Search for the cell housing the specified text and yield its [x, y] center coordinate. 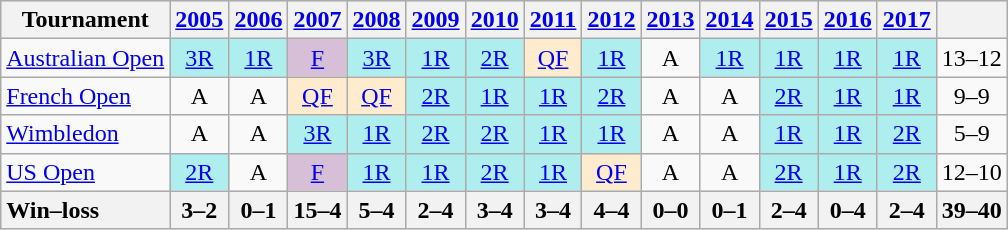
2017 [906, 20]
13–12 [972, 58]
2014 [730, 20]
4–4 [612, 210]
2009 [436, 20]
2005 [200, 20]
US Open [86, 172]
2016 [848, 20]
39–40 [972, 210]
2006 [258, 20]
2011 [553, 20]
12–10 [972, 172]
French Open [86, 96]
2013 [670, 20]
Tournament [86, 20]
3–2 [200, 210]
2015 [788, 20]
Wimbledon [86, 134]
2008 [376, 20]
2007 [318, 20]
2012 [612, 20]
5–4 [376, 210]
Win–loss [86, 210]
Australian Open [86, 58]
15–4 [318, 210]
0–4 [848, 210]
0–0 [670, 210]
5–9 [972, 134]
2010 [494, 20]
9–9 [972, 96]
